Return the [x, y] coordinate for the center point of the cell that contains the specified text.  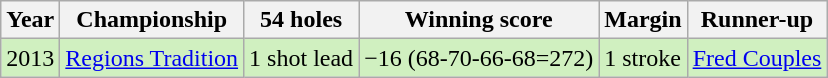
Year [30, 20]
1 stroke [643, 58]
Regions Tradition [152, 58]
2013 [30, 58]
Runner-up [757, 20]
Championship [152, 20]
54 holes [302, 20]
Margin [643, 20]
1 shot lead [302, 58]
Fred Couples [757, 58]
Winning score [479, 20]
−16 (68-70-66-68=272) [479, 58]
